Provide the (X, Y) coordinate of the cell's center where the given text is located.  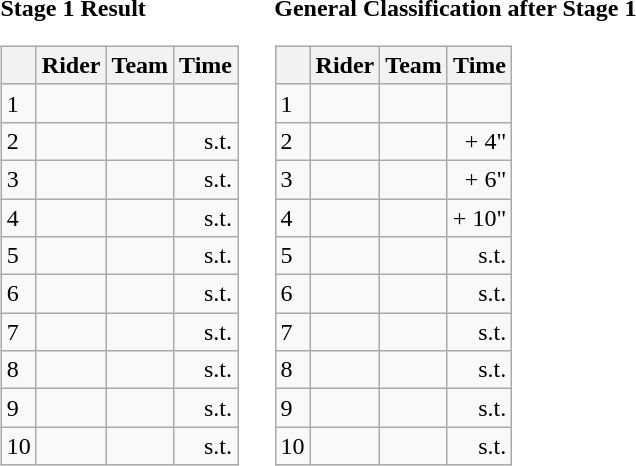
+ 4" (479, 141)
+ 10" (479, 217)
+ 6" (479, 179)
